Capture the cell that displays the provided text and extract its (x, y) central coordinate. 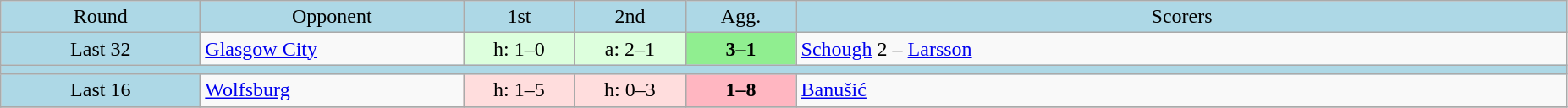
Last 32 (101, 49)
3–1 (741, 49)
1–8 (741, 90)
h: 1–0 (520, 49)
Schough 2 – Larsson (1181, 49)
Last 16 (101, 90)
h: 1–5 (520, 90)
2nd (630, 17)
Agg. (741, 17)
a: 2–1 (630, 49)
h: 0–3 (630, 90)
Scorers (1181, 17)
Opponent (332, 17)
Round (101, 17)
Banušić (1181, 90)
Glasgow City (332, 49)
Wolfsburg (332, 90)
1st (520, 17)
